Pinpoint the cell where the given text exists, returning its [X, Y] midpoint coordinate. 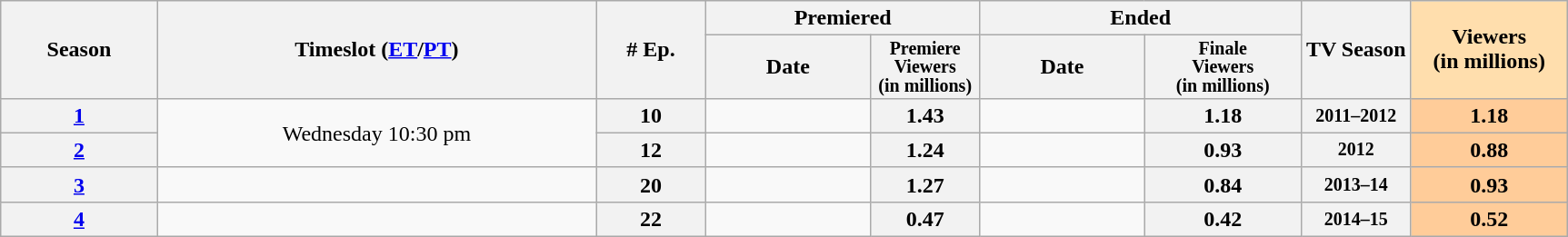
Wednesday 10:30 pm [376, 133]
Viewers(in millions) [1489, 50]
2 [79, 150]
0.88 [1489, 150]
2013–14 [1356, 184]
1.43 [925, 115]
# Ep. [651, 50]
0.47 [925, 219]
1.27 [925, 184]
12 [651, 150]
PremiereViewers(in millions) [925, 67]
1.24 [925, 150]
20 [651, 184]
10 [651, 115]
2012 [1356, 150]
4 [79, 219]
1 [79, 115]
Season [79, 50]
Premiered [843, 18]
2011–2012 [1356, 115]
2014–15 [1356, 219]
TV Season [1356, 50]
FinaleViewers(in millions) [1223, 67]
0.42 [1223, 219]
Ended [1140, 18]
Timeslot (ET/PT) [376, 50]
3 [79, 184]
0.84 [1223, 184]
22 [651, 219]
0.52 [1489, 219]
